Determine the (x, y) coordinate at the center of the cell enclosing the given text.  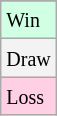
Draw (28, 58)
Win (28, 20)
Loss (28, 96)
